Pinpoint the cell where the given text exists, returning its (X, Y) midpoint coordinate. 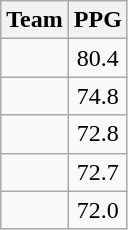
74.8 (98, 96)
72.8 (98, 134)
Team (35, 20)
72.7 (98, 172)
PPG (98, 20)
72.0 (98, 210)
80.4 (98, 58)
